Output the (X, Y) coordinate of the center of the cell containing the given text.  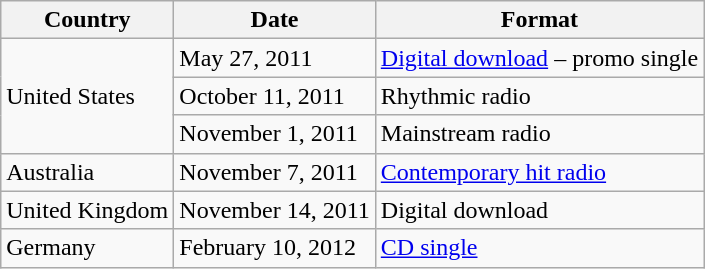
CD single (539, 248)
Country (88, 20)
February 10, 2012 (274, 248)
Contemporary hit radio (539, 172)
October 11, 2011 (274, 96)
Format (539, 20)
United Kingdom (88, 210)
November 1, 2011 (274, 134)
Digital download (539, 210)
Digital download – promo single (539, 58)
United States (88, 96)
May 27, 2011 (274, 58)
Rhythmic radio (539, 96)
November 14, 2011 (274, 210)
November 7, 2011 (274, 172)
Australia (88, 172)
Germany (88, 248)
Mainstream radio (539, 134)
Date (274, 20)
